Extract the [x, y] coordinate from the center of the cell holding the provided text.  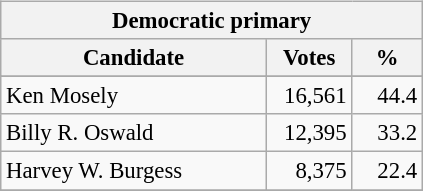
Billy R. Oswald [134, 133]
16,561 [309, 96]
% [388, 58]
Votes [309, 58]
8,375 [309, 171]
12,395 [309, 133]
Harvey W. Burgess [134, 171]
Democratic primary [212, 21]
33.2 [388, 133]
Candidate [134, 58]
Ken Mosely [134, 96]
44.4 [388, 96]
22.4 [388, 171]
